For the text-containing cell, return its midpoint in (x, y) coordinate format. 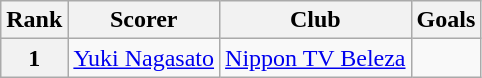
Goals (446, 20)
1 (34, 58)
Nippon TV Beleza (316, 58)
Club (316, 20)
Scorer (144, 20)
Yuki Nagasato (144, 58)
Rank (34, 20)
